Output the (x, y) coordinate of the center of the cell containing the given text.  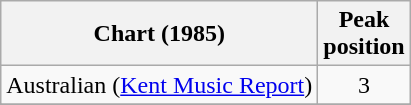
Peakposition (364, 34)
3 (364, 85)
Australian (Kent Music Report) (160, 85)
Chart (1985) (160, 34)
